Determine the [x, y] coordinate at the center of the cell enclosing the given text.  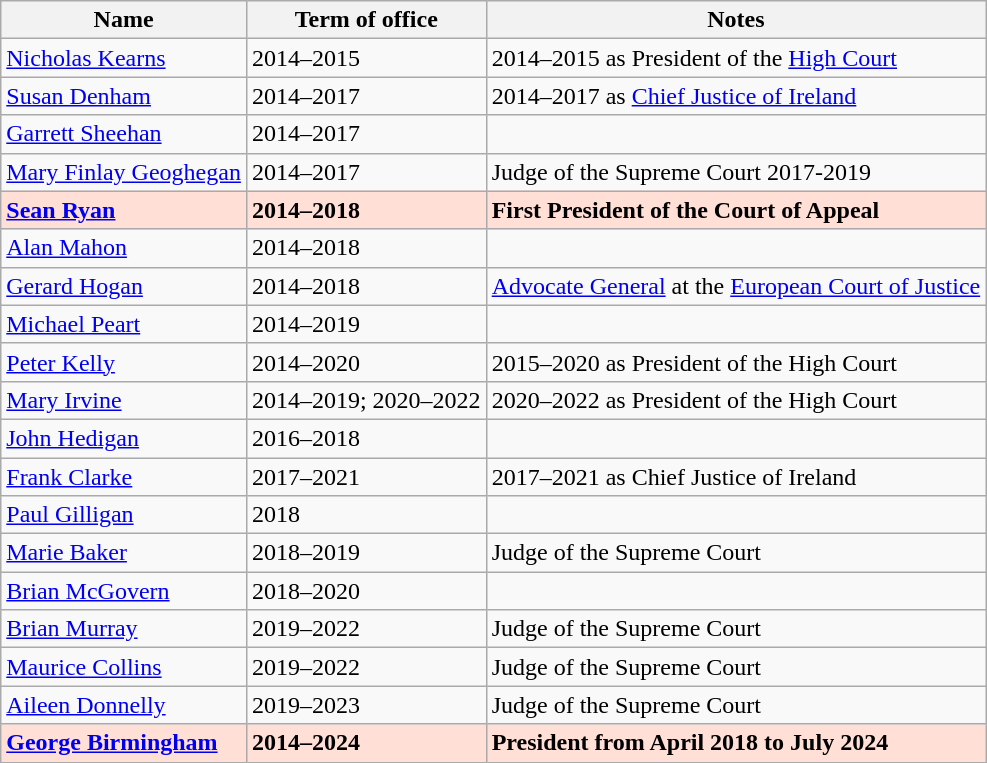
Paul Gilligan [124, 515]
Name [124, 20]
2014–2024 [366, 743]
Gerard Hogan [124, 286]
Alan Mahon [124, 248]
Brian McGovern [124, 591]
Aileen Donnelly [124, 705]
2018 [366, 515]
Advocate General at the European Court of Justice [736, 286]
2014–2015 [366, 58]
First President of the Court of Appeal [736, 210]
Nicholas Kearns [124, 58]
2016–2018 [366, 438]
Marie Baker [124, 553]
Term of office [366, 20]
2020–2022 as President of the High Court [736, 400]
Judge of the Supreme Court 2017-2019 [736, 172]
John Hedigan [124, 438]
2017–2021 [366, 477]
Mary Irvine [124, 400]
Notes [736, 20]
2019–2023 [366, 705]
2018–2020 [366, 591]
Michael Peart [124, 324]
President from April 2018 to July 2024 [736, 743]
2018–2019 [366, 553]
Garrett Sheehan [124, 134]
Frank Clarke [124, 477]
George Birmingham [124, 743]
2014–2019; 2020–2022 [366, 400]
2014–2019 [366, 324]
Mary Finlay Geoghegan [124, 172]
2015–2020 as President of the High Court [736, 362]
2014–2015 as President of the High Court [736, 58]
Susan Denham [124, 96]
Brian Murray [124, 629]
2014–2020 [366, 362]
Peter Kelly [124, 362]
Maurice Collins [124, 667]
2014–2017 as Chief Justice of Ireland [736, 96]
Sean Ryan [124, 210]
2017–2021 as Chief Justice of Ireland [736, 477]
